From the cell containing the given text, extract its center point as (X, Y) coordinate. 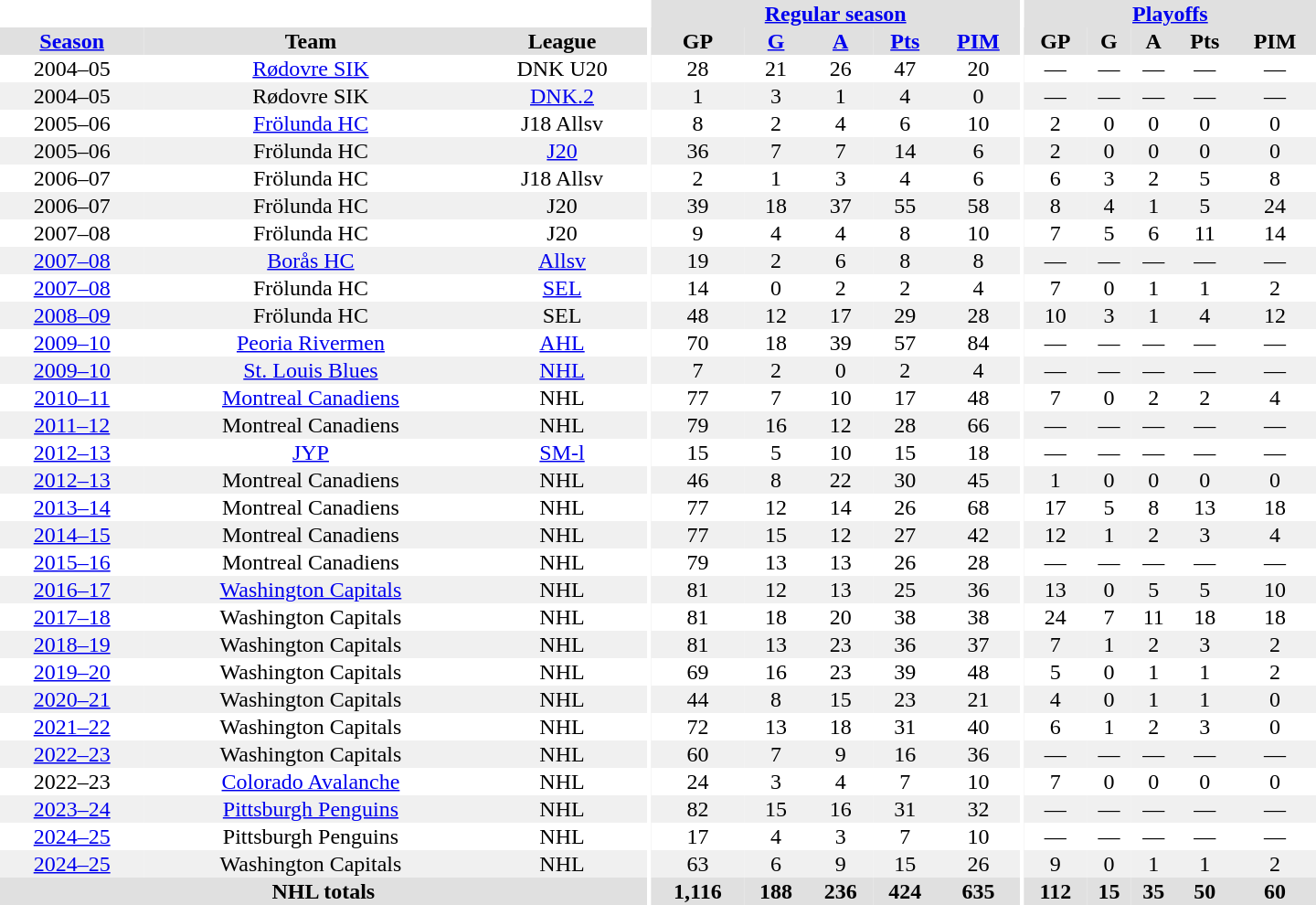
Colorado Avalanche (311, 782)
2023–24 (71, 809)
42 (979, 535)
188 (777, 891)
44 (698, 699)
50 (1205, 891)
2021–22 (71, 727)
22 (841, 480)
Regular season (835, 14)
Playoffs (1170, 14)
68 (979, 507)
DNK U20 (561, 69)
63 (698, 864)
1,116 (698, 891)
2014–15 (71, 535)
30 (905, 480)
League (561, 41)
32 (979, 809)
2018–19 (71, 644)
Borås HC (311, 261)
2010–11 (71, 398)
SM-l (561, 452)
27 (905, 535)
NHL totals (324, 891)
2020–21 (71, 699)
45 (979, 480)
DNK.2 (561, 96)
58 (979, 206)
JYP (311, 452)
2011–12 (71, 425)
112 (1056, 891)
2013–14 (71, 507)
55 (905, 206)
2016–17 (71, 590)
29 (905, 315)
82 (698, 809)
57 (905, 343)
84 (979, 343)
424 (905, 891)
40 (979, 727)
2008–09 (71, 315)
69 (698, 672)
35 (1153, 891)
Allsv (561, 261)
66 (979, 425)
635 (979, 891)
19 (698, 261)
2019–20 (71, 672)
46 (698, 480)
St. Louis Blues (311, 370)
Team (311, 41)
70 (698, 343)
236 (841, 891)
72 (698, 727)
25 (905, 590)
47 (905, 69)
AHL (561, 343)
2017–18 (71, 617)
2015–16 (71, 562)
Season (71, 41)
Peoria Rivermen (311, 343)
